Pinpoint the cell where the given text exists, returning its [x, y] midpoint coordinate. 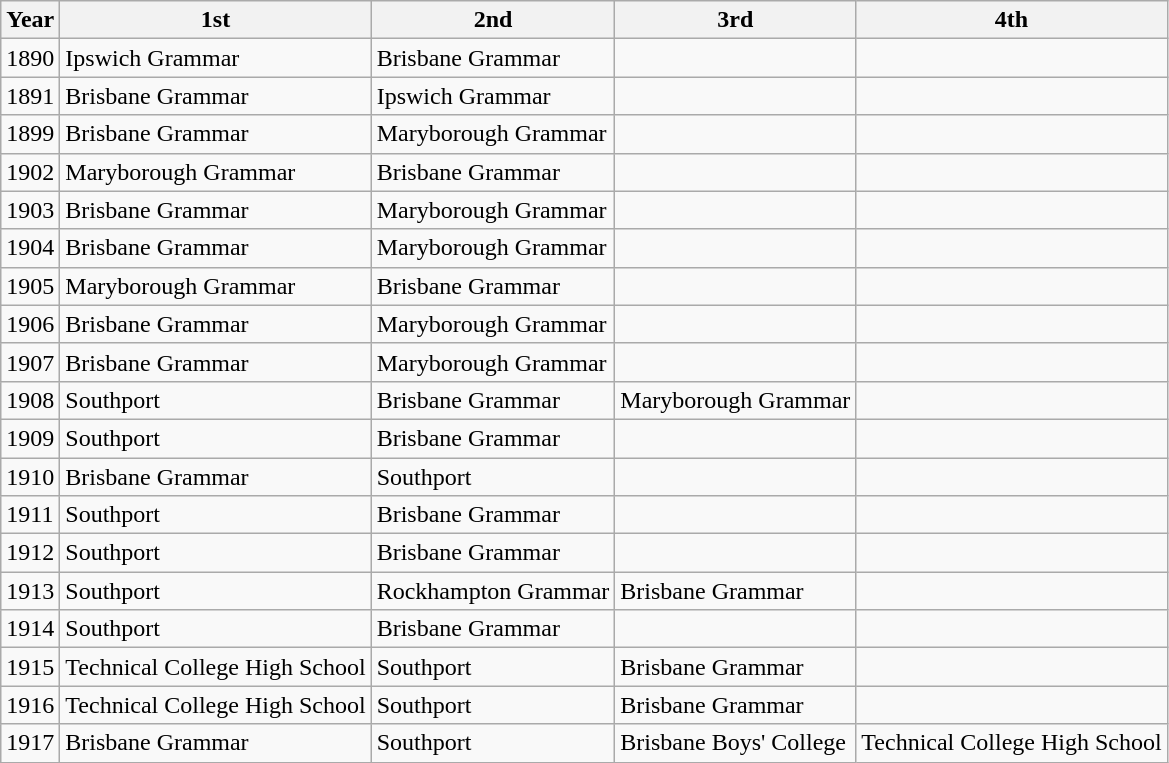
1907 [30, 362]
1891 [30, 96]
Brisbane Boys' College [736, 743]
1890 [30, 58]
1911 [30, 515]
Rockhampton Grammar [493, 591]
1905 [30, 286]
1912 [30, 553]
1910 [30, 477]
1913 [30, 591]
1st [216, 20]
1916 [30, 705]
1902 [30, 172]
Year [30, 20]
1917 [30, 743]
2nd [493, 20]
1915 [30, 667]
3rd [736, 20]
1899 [30, 134]
1906 [30, 324]
1904 [30, 248]
1903 [30, 210]
1909 [30, 438]
4th [1012, 20]
1908 [30, 400]
1914 [30, 629]
